Pinpoint the cell where the given text exists, returning its (x, y) midpoint coordinate. 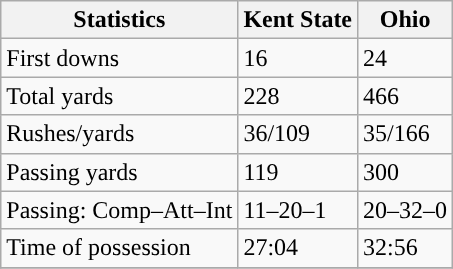
35/166 (406, 134)
27:04 (298, 248)
Passing: Comp–Att–Int (120, 210)
Time of possession (120, 248)
32:56 (406, 248)
16 (298, 58)
First downs (120, 58)
20–32–0 (406, 210)
300 (406, 172)
228 (298, 96)
119 (298, 172)
Total yards (120, 96)
Rushes/yards (120, 134)
36/109 (298, 134)
466 (406, 96)
Passing yards (120, 172)
Kent State (298, 20)
Statistics (120, 20)
Ohio (406, 20)
11–20–1 (298, 210)
24 (406, 58)
